Determine the [x, y] coordinate at the center of the cell enclosing the given text.  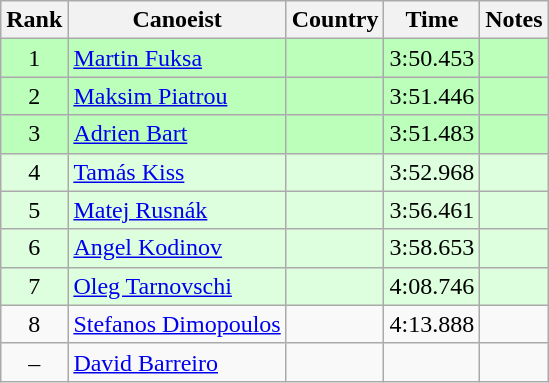
Canoeist [177, 20]
7 [34, 286]
– [34, 362]
6 [34, 248]
3:51.483 [432, 134]
3:56.461 [432, 210]
3:50.453 [432, 58]
3:51.446 [432, 96]
Stefanos Dimopoulos [177, 324]
Oleg Tarnovschi [177, 286]
8 [34, 324]
4:08.746 [432, 286]
Matej Rusnák [177, 210]
Martin Fuksa [177, 58]
4 [34, 172]
David Barreiro [177, 362]
Country [335, 20]
Adrien Bart [177, 134]
4:13.888 [432, 324]
Angel Kodinov [177, 248]
5 [34, 210]
1 [34, 58]
Rank [34, 20]
3:52.968 [432, 172]
Tamás Kiss [177, 172]
3 [34, 134]
Time [432, 20]
3:58.653 [432, 248]
2 [34, 96]
Maksim Piatrou [177, 96]
Notes [514, 20]
